Identify which cell holds the provided text, then report its [x, y] central coordinate. 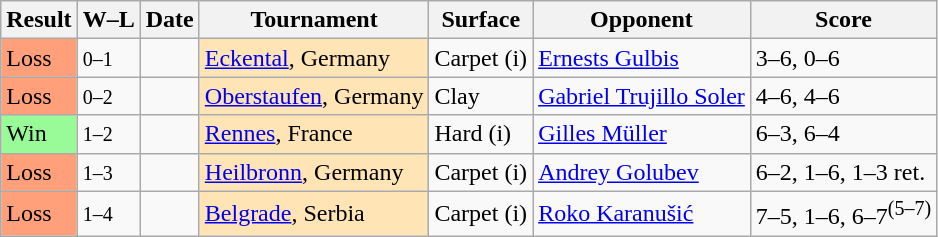
Tournament [314, 20]
6–2, 1–6, 1–3 ret. [843, 172]
6–3, 6–4 [843, 134]
1–4 [108, 214]
Win [39, 134]
Gabriel Trujillo Soler [642, 96]
Opponent [642, 20]
7–5, 1–6, 6–7(5–7) [843, 214]
Result [39, 20]
Rennes, France [314, 134]
Andrey Golubev [642, 172]
Roko Karanušić [642, 214]
Score [843, 20]
Hard (i) [481, 134]
0–1 [108, 58]
Date [170, 20]
Surface [481, 20]
Clay [481, 96]
Oberstaufen, Germany [314, 96]
Ernests Gulbis [642, 58]
3–6, 0–6 [843, 58]
Gilles Müller [642, 134]
1–3 [108, 172]
Heilbronn, Germany [314, 172]
0–2 [108, 96]
Eckental, Germany [314, 58]
1–2 [108, 134]
W–L [108, 20]
4–6, 4–6 [843, 96]
Belgrade, Serbia [314, 214]
